Return the [x, y] coordinate for the center point of the cell that contains the specified text.  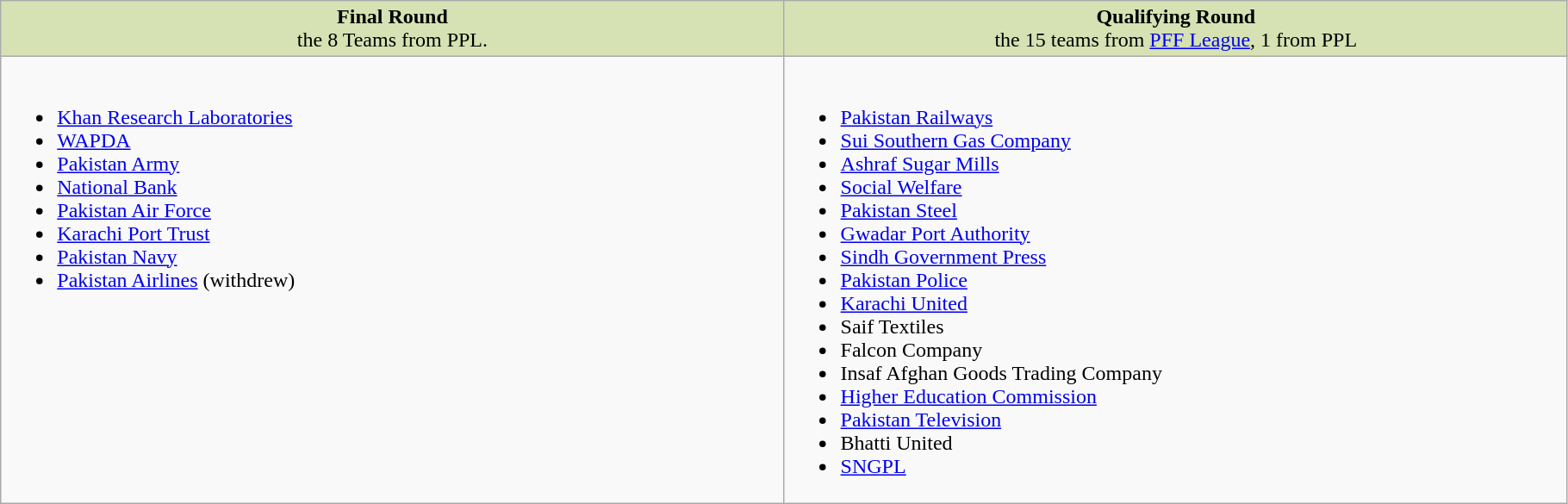
Qualifying Roundthe 15 teams from PFF League, 1 from PPL [1175, 29]
Final Roundthe 8 Teams from PPL. [393, 29]
Khan Research LaboratoriesWAPDAPakistan ArmyNational BankPakistan Air ForceKarachi Port TrustPakistan NavyPakistan Airlines (withdrew) [393, 280]
